Detect which cell encompasses the target text, then output its [x, y] center coordinate. 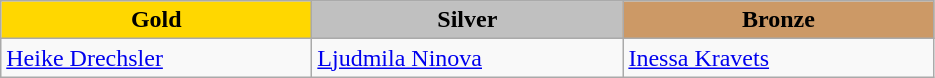
Gold [156, 20]
Inessa Kravets [778, 58]
Ljudmila Ninova [468, 58]
Bronze [778, 20]
Heike Drechsler [156, 58]
Silver [468, 20]
